Extract the [X, Y] coordinate from the center of the cell holding the provided text.  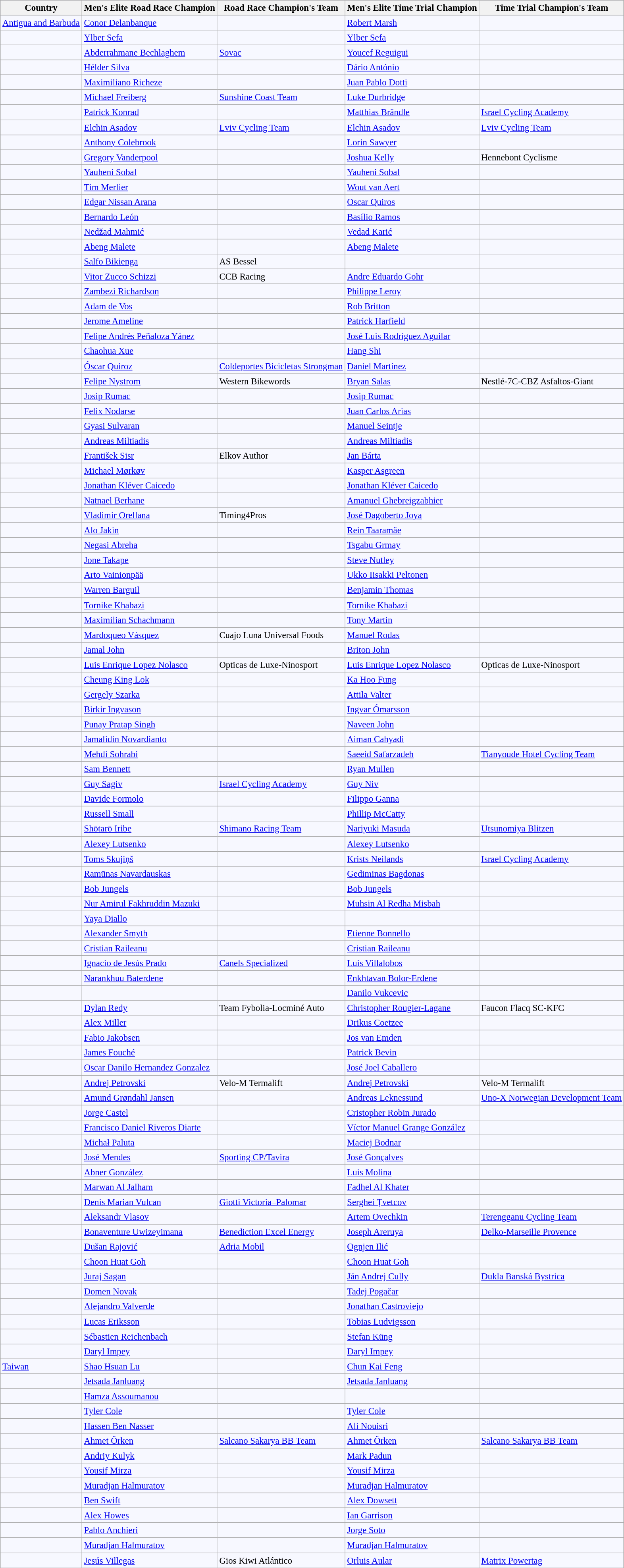
Alejandro Valverde [149, 1307]
Dylan Redy [149, 1008]
Joseph Areruya [412, 1232]
Artem Ovechkin [412, 1217]
Hamza Assoumanou [149, 1396]
Ramūnas Navardauskas [149, 874]
Ryan Mullen [412, 769]
Felipe Nystrom [149, 381]
Uno-X Norwegian Development Team [552, 1097]
Punay Pratap Singh [149, 724]
James Fouché [149, 1053]
Daniel Martínez [412, 366]
Men's Elite Road Race Champion [149, 8]
Hennebont Cyclisme [552, 157]
Muhsin Al Redha Misbah [412, 904]
Anthony Colebrook [149, 142]
Gergely Szarka [149, 694]
Phillip McCatty [412, 814]
Fabio Jakobsen [149, 1038]
Lucas Eriksson [149, 1321]
Coldeportes Bicicletas Strongman [281, 366]
Nedžad Mahmić [149, 232]
Felipe Andrés Peñaloza Yánez [149, 336]
Ingvar Ómarsson [412, 710]
Enkhtavan Bolor-Erdene [412, 978]
Domen Novak [149, 1292]
Ognjen Ilić [412, 1247]
Shao Hsuan Lu [149, 1366]
Jamal John [149, 650]
Stefan Küng [412, 1337]
Danilo Vukcevic [412, 993]
Matthias Brändle [412, 112]
Patrick Harfield [412, 321]
Time Trial Champion's Team [552, 8]
Tobias Ludvigsson [412, 1321]
Sovac [281, 53]
José Gonçalves [412, 1157]
Salfo Bikienga [149, 262]
Mardoqueo Vásquez [149, 635]
Óscar Quiroz [149, 366]
Jos van Emden [412, 1038]
José Dagoberto Joya [412, 515]
Philippe Leroy [412, 291]
Serghei Țvetcov [412, 1202]
Dukla Banská Bystrica [552, 1277]
Fadhel Al Khater [412, 1187]
Rob Britton [412, 307]
Giotti Victoria–Palomar [281, 1202]
Denis Marian Vulcan [149, 1202]
Kasper Asgreen [412, 471]
Cristopher Robin Jurado [412, 1113]
Maximilian Schachmann [149, 620]
Shōtarō Iribe [149, 829]
Ben Swift [149, 1500]
Road Race Champion's Team [281, 8]
Cheung King Lok [149, 680]
Antigua and Barbuda [41, 23]
Vladimir Orellana [149, 515]
Jone Takape [149, 560]
Guy Niv [412, 784]
Vedad Karić [412, 232]
Ka Hoo Fung [412, 680]
Conor Delanbanque [149, 23]
Arto Vainionpää [149, 575]
Bryan Salas [412, 381]
Aleksandr Vlasov [149, 1217]
Patrick Bevin [412, 1053]
Aiman Cahyadi [412, 739]
Men's Elite Time Trial Champion [412, 8]
Jorge Soto [412, 1531]
Basílio Ramos [412, 217]
José Luis Rodríguez Aguilar [412, 336]
Jan Bárta [412, 456]
AS Bessel [281, 262]
Luke Durbridge [412, 97]
Abner González [149, 1172]
Toms Skujiņš [149, 859]
Chaohua Xue [149, 351]
Michael Mørkøv [149, 471]
Ali Nouisri [412, 1426]
Country [41, 8]
Benediction Excel Energy [281, 1232]
Taiwan [41, 1366]
José Joel Caballero [412, 1068]
Matrix Powertag [552, 1560]
Marwan Al Jalham [149, 1187]
Michał Paluta [149, 1142]
Mehdi Sohrabi [149, 754]
Rein Taaramäe [412, 530]
Oscar Quiros [412, 202]
Steve Nutley [412, 560]
Juan Pablo Dotti [412, 83]
Bonaventure Uwizeyimana [149, 1232]
Jerome Ameline [149, 321]
Robert Marsh [412, 23]
Shimano Racing Team [281, 829]
Alexander Smyth [149, 933]
Ján Andrej Cully [412, 1277]
Luis Villalobos [412, 963]
Yaya Diallo [149, 918]
Jamalidin Novardianto [149, 739]
Tadej Pogačar [412, 1292]
Sébastien Reichenbach [149, 1337]
Alo Jakin [149, 530]
Gregory Vanderpool [149, 157]
Team Fybolia-Locminé Auto [281, 1008]
Cuajo Luna Universal Foods [281, 635]
Juan Carlos Arias [412, 411]
Benjamin Thomas [412, 590]
CCB Racing [281, 277]
Guy Sagiv [149, 784]
Adria Mobil [281, 1247]
Christopher Rougier-Lagane [412, 1008]
Gios Kiwi Atlántico [281, 1560]
Lorin Sawyer [412, 142]
Timing4Pros [281, 515]
Attila Valter [412, 694]
Andreas Leknessund [412, 1097]
Patrick Konrad [149, 112]
Krists Neilands [412, 859]
Briton John [412, 650]
Elkov Author [281, 456]
Mark Padun [412, 1456]
Amund Grøndahl Jansen [149, 1097]
Sam Bennett [149, 769]
Ukko Iisakki Peltonen [412, 575]
Felix Nodarse [149, 411]
Abderrahmane Bechlaghem [149, 53]
Gyasi Sulvaran [149, 426]
Nestlé-7C-CBZ Asfaltos-Giant [552, 381]
Adam de Vos [149, 307]
Pablo Anchieri [149, 1531]
Vitor Zucco Schizzi [149, 277]
Filippo Ganna [412, 799]
Orluis Aular [412, 1560]
Juraj Sagan [149, 1277]
Hassen Ben Nasser [149, 1426]
Tony Martin [412, 620]
Davide Formolo [149, 799]
Negasi Abreha [149, 545]
Tsgabu Grmay [412, 545]
Canels Specialized [281, 963]
Andre Eduardo Gohr [412, 277]
Edgar Nissan Arana [149, 202]
Naveen John [412, 724]
Maximiliano Richeze [149, 83]
Sunshine Coast Team [281, 97]
Manuel Seintje [412, 426]
Hang Shi [412, 351]
Tim Merlier [149, 187]
Russell Small [149, 814]
Dušan Rajović [149, 1247]
Birkir Ingvason [149, 710]
Andriy Kulyk [149, 1456]
Luis Molina [412, 1172]
Natnael Berhane [149, 501]
Jonathan Castroviejo [412, 1307]
Bernardo León [149, 217]
Alex Dowsett [412, 1500]
Tianyoude Hotel Cycling Team [552, 754]
Faucon Flacq SC-KFC [552, 1008]
Delko-Marseille Provence [552, 1232]
Hélder Silva [149, 68]
Wout van Aert [412, 187]
Youcef Reguigui [412, 53]
Sporting CP/Tavira [281, 1157]
Etienne Bonnello [412, 933]
František Sisr [149, 456]
Alex Howes [149, 1516]
Michael Freiberg [149, 97]
Zambezi Richardson [149, 291]
Maciej Bodnar [412, 1142]
Víctor Manuel Grange González [412, 1127]
Francisco Daniel Riveros Diarte [149, 1127]
Saeeid Safarzadeh [412, 754]
Amanuel Ghebreigzabhier [412, 501]
Narankhuu Baterdene [149, 978]
Dário António [412, 68]
José Mendes [149, 1157]
Gediminas Bagdonas [412, 874]
Ian Garrison [412, 1516]
Oscar Danilo Hernandez Gonzalez [149, 1068]
Jorge Castel [149, 1113]
Chun Kai Feng [412, 1366]
Manuel Rodas [412, 635]
Nur Amirul Fakhruddin Mazuki [149, 904]
Alex Miller [149, 1023]
Terengganu Cycling Team [552, 1217]
Western Bikewords [281, 381]
Drikus Coetzee [412, 1023]
Warren Barguil [149, 590]
Joshua Kelly [412, 157]
Ignacio de Jesús Prado [149, 963]
Utsunomiya Blitzen [552, 829]
Nariyuki Masuda [412, 829]
Jesús Villegas [149, 1560]
